For the text-containing cell, return its midpoint in [X, Y] coordinate format. 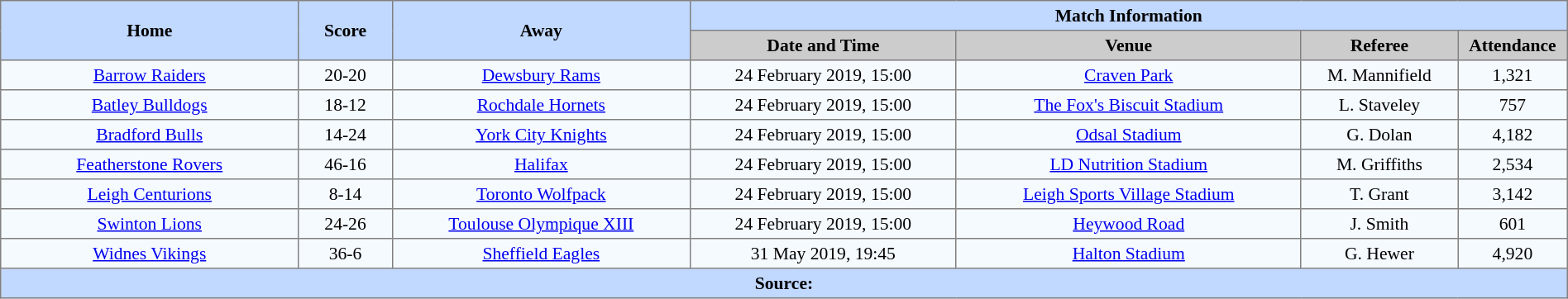
Featherstone Rovers [150, 164]
1,321 [1513, 75]
36-6 [346, 254]
4,182 [1513, 135]
31 May 2019, 19:45 [823, 254]
Toronto Wolfpack [541, 194]
Sheffield Eagles [541, 254]
Referee [1379, 45]
757 [1513, 105]
20-20 [346, 75]
Craven Park [1128, 75]
Leigh Sports Village Stadium [1128, 194]
Date and Time [823, 45]
M. Griffiths [1379, 164]
The Fox's Biscuit Stadium [1128, 105]
Source: [784, 283]
Venue [1128, 45]
Leigh Centurions [150, 194]
Batley Bulldogs [150, 105]
601 [1513, 224]
Score [346, 31]
Away [541, 31]
Home [150, 31]
York City Knights [541, 135]
T. Grant [1379, 194]
3,142 [1513, 194]
M. Mannifield [1379, 75]
Halifax [541, 164]
Bradford Bulls [150, 135]
Rochdale Hornets [541, 105]
Swinton Lions [150, 224]
4,920 [1513, 254]
Widnes Vikings [150, 254]
2,534 [1513, 164]
L. Staveley [1379, 105]
G. Hewer [1379, 254]
G. Dolan [1379, 135]
14-24 [346, 135]
Dewsbury Rams [541, 75]
18-12 [346, 105]
Toulouse Olympique XIII [541, 224]
8-14 [346, 194]
LD Nutrition Stadium [1128, 164]
Halton Stadium [1128, 254]
Odsal Stadium [1128, 135]
24-26 [346, 224]
Barrow Raiders [150, 75]
46-16 [346, 164]
Match Information [1128, 16]
Heywood Road [1128, 224]
Attendance [1513, 45]
J. Smith [1379, 224]
